For the text-containing cell, return its midpoint in (x, y) coordinate format. 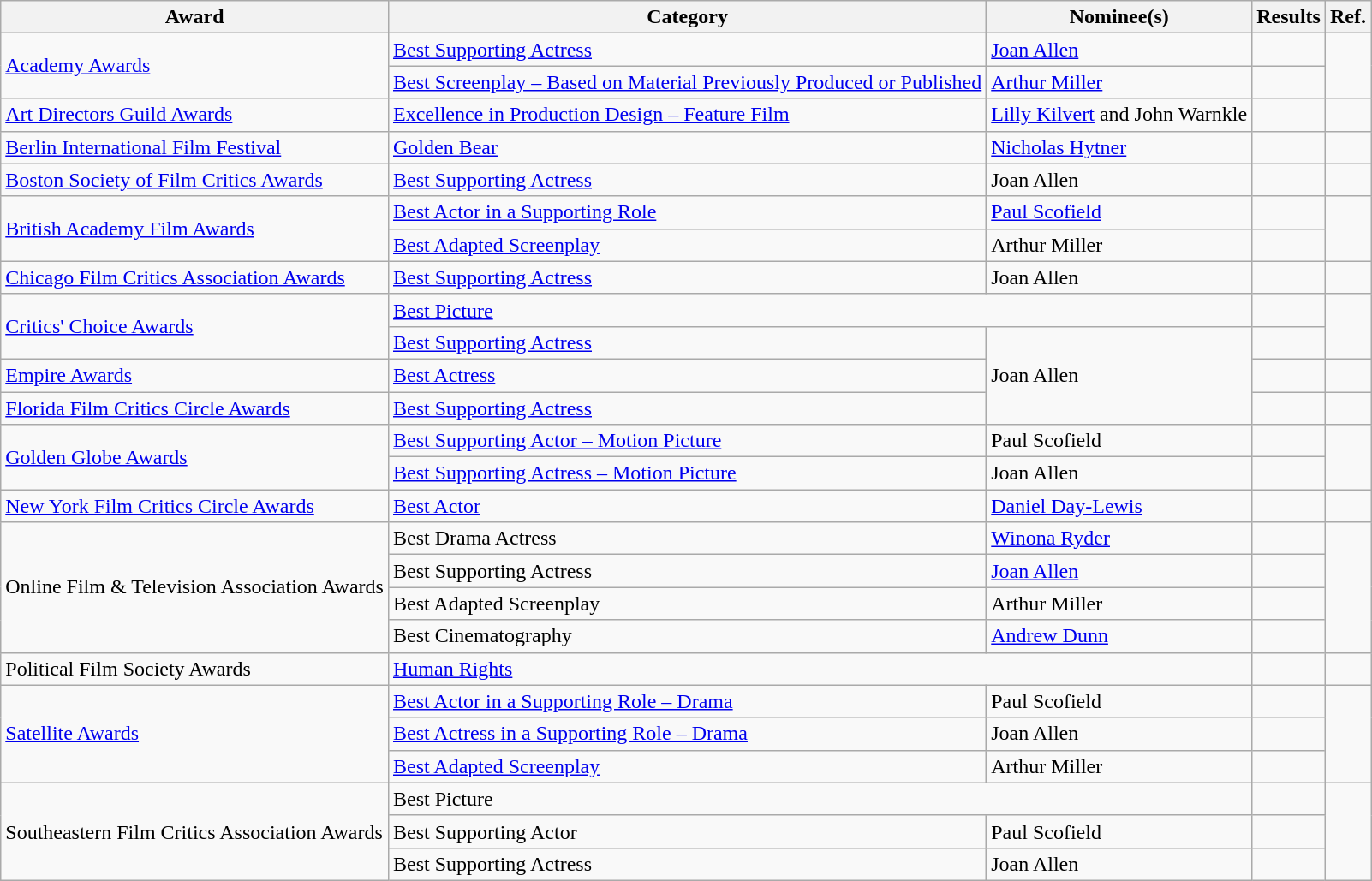
Best Supporting Actor (687, 831)
Boston Society of Film Critics Awards (195, 180)
Best Supporting Actress – Motion Picture (687, 473)
Critics' Choice Awards (195, 326)
Satellite Awards (195, 734)
Golden Bear (687, 147)
Best Actress in a Supporting Role – Drama (687, 734)
Category (687, 17)
Best Screenplay – Based on Material Previously Produced or Published (687, 82)
Best Actor in a Supporting Role – Drama (687, 701)
Best Drama Actress (687, 539)
Excellence in Production Design – Feature Film (687, 115)
Best Cinematography (687, 636)
Daniel Day-Lewis (1119, 506)
Best Actor (687, 506)
Award (195, 17)
Best Actress (687, 375)
Political Film Society Awards (195, 669)
Online Film & Television Association Awards (195, 587)
Best Actor in a Supporting Role (687, 212)
Human Rights (820, 669)
Academy Awards (195, 66)
Berlin International Film Festival (195, 147)
Winona Ryder (1119, 539)
Ref. (1348, 17)
Lilly Kilvert and John Warnkle (1119, 115)
Nominee(s) (1119, 17)
Art Directors Guild Awards (195, 115)
Best Supporting Actor – Motion Picture (687, 441)
Nicholas Hytner (1119, 147)
British Academy Film Awards (195, 229)
Southeastern Film Critics Association Awards (195, 831)
Golden Globe Awards (195, 457)
Empire Awards (195, 375)
Andrew Dunn (1119, 636)
Florida Film Critics Circle Awards (195, 408)
Chicago Film Critics Association Awards (195, 277)
New York Film Critics Circle Awards (195, 506)
Results (1289, 17)
